Identify which cell holds the provided text, then report its (X, Y) central coordinate. 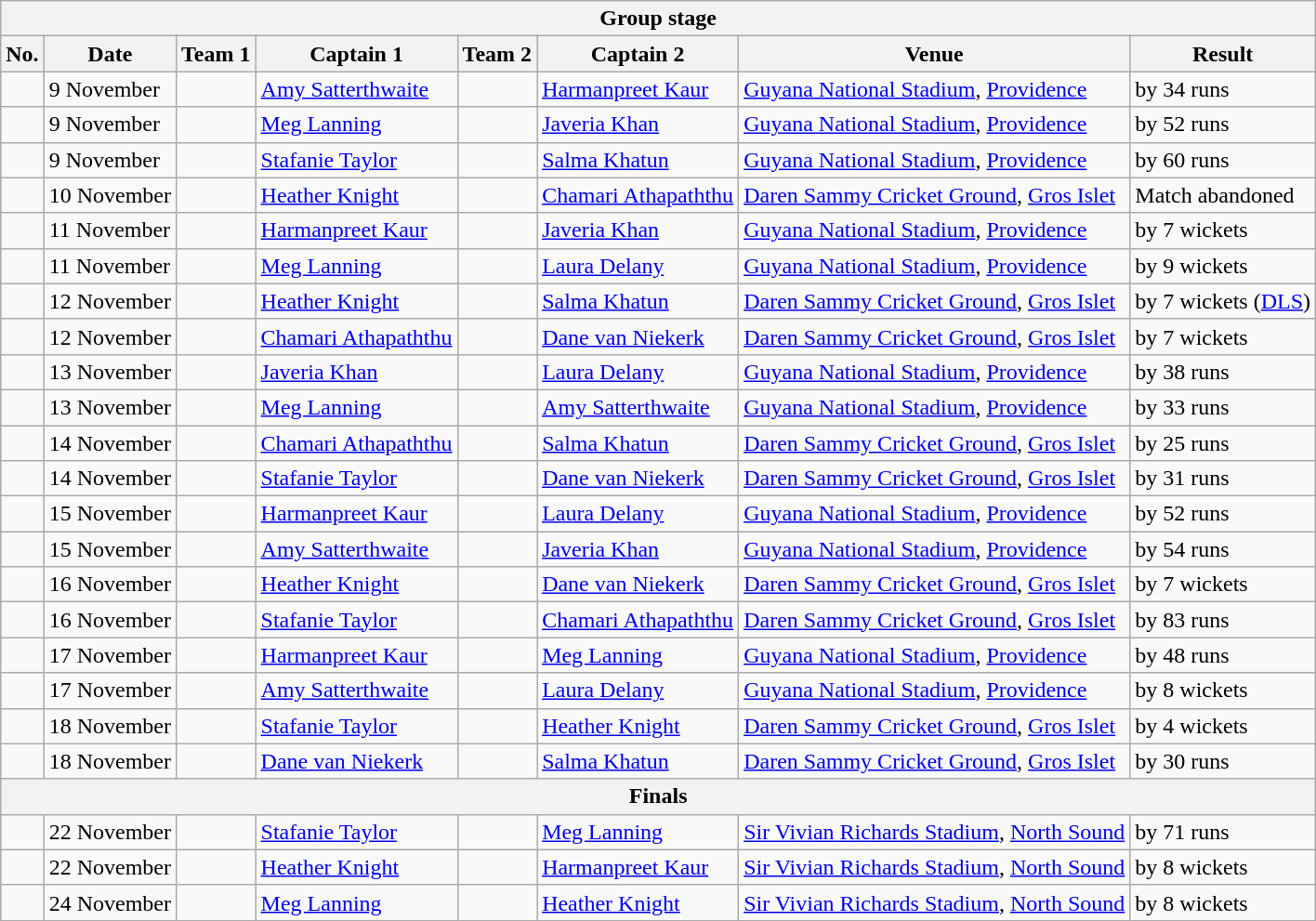
Venue (935, 54)
by 60 runs (1223, 160)
Captain 2 (638, 54)
by 38 runs (1223, 372)
by 34 runs (1223, 89)
by 4 wickets (1223, 726)
Result (1223, 54)
24 November (110, 902)
by 31 runs (1223, 479)
No. (22, 54)
by 71 runs (1223, 832)
by 33 runs (1223, 407)
Match abandoned (1223, 195)
by 9 wickets (1223, 266)
Team 2 (497, 54)
Team 1 (217, 54)
Group stage (658, 19)
Date (110, 54)
by 54 runs (1223, 549)
by 30 runs (1223, 761)
Finals (658, 796)
by 7 wickets (DLS) (1223, 301)
by 83 runs (1223, 620)
by 48 runs (1223, 655)
Captain 1 (357, 54)
by 25 runs (1223, 443)
10 November (110, 195)
